Extract the [x, y] coordinate from the center of the cell holding the provided text.  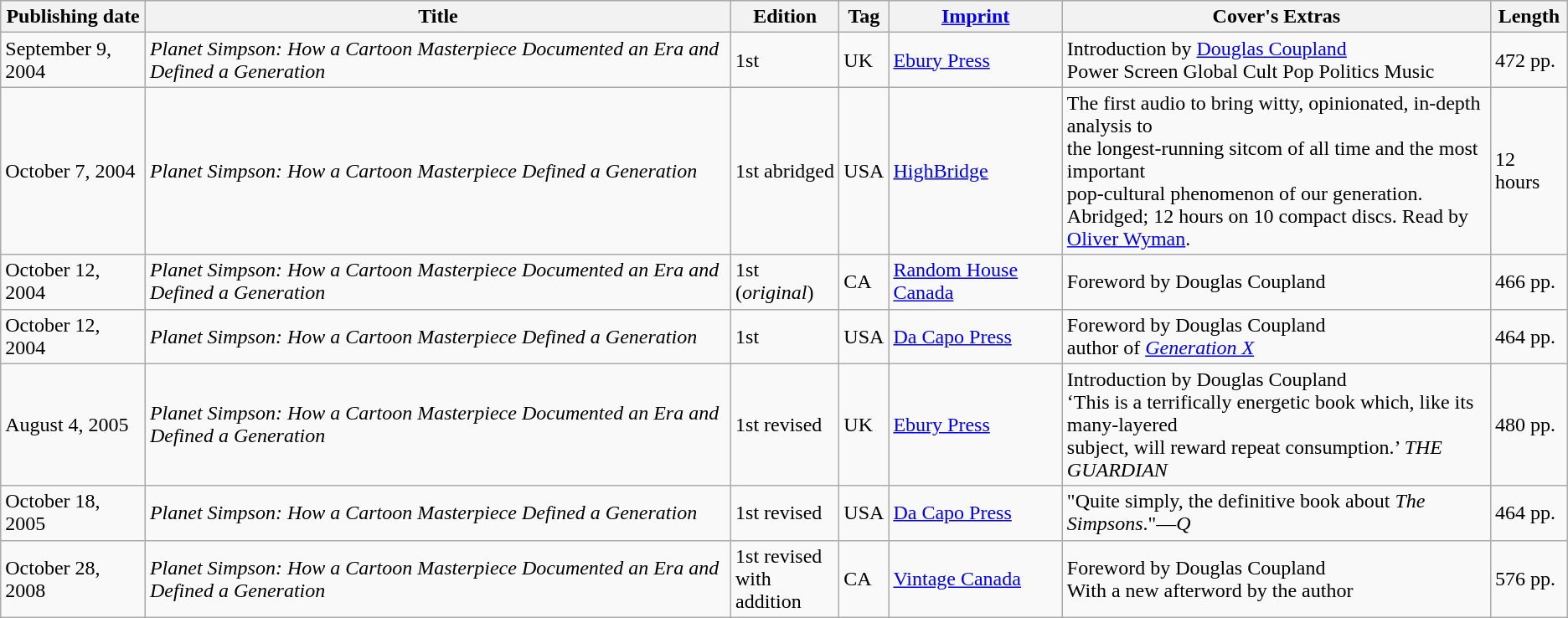
August 4, 2005 [74, 425]
466 pp. [1529, 281]
Title [437, 17]
1st (original) [786, 281]
Edition [786, 17]
Imprint [975, 17]
1st revised with addition [786, 579]
Vintage Canada [975, 579]
Introduction by Douglas Coupland Power Screen Global Cult Pop Politics Music [1277, 60]
Length [1529, 17]
472 pp. [1529, 60]
"Quite simply, the definitive book about The Simpsons."—Q [1277, 512]
Foreword by Douglas Coupland With a new afterword by the author [1277, 579]
October 28, 2008 [74, 579]
HighBridge [975, 171]
October 7, 2004 [74, 171]
Random House Canada [975, 281]
12 hours [1529, 171]
Publishing date [74, 17]
October 18, 2005 [74, 512]
480 pp. [1529, 425]
576 pp. [1529, 579]
Foreword by Douglas Coupland author of Generation X [1277, 337]
1st abridged [786, 171]
Foreword by Douglas Coupland [1277, 281]
September 9, 2004 [74, 60]
Tag [864, 17]
Cover's Extras [1277, 17]
